For the text-containing cell, return its midpoint in (X, Y) coordinate format. 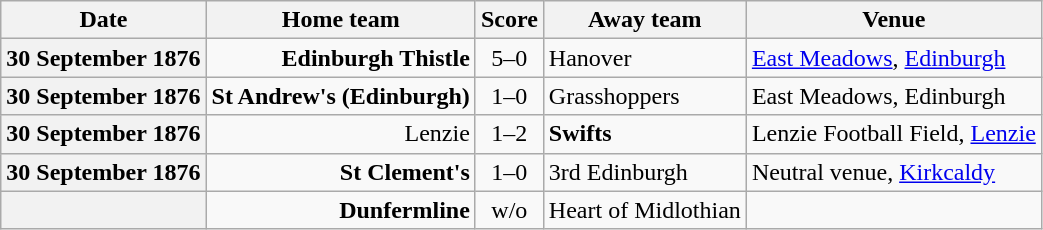
Score (509, 20)
5–0 (509, 58)
Away team (644, 20)
Swifts (644, 134)
Dunfermline (340, 210)
Hanover (644, 58)
1–2 (509, 134)
Home team (340, 20)
Neutral venue, Kirkcaldy (894, 172)
w/o (509, 210)
St Andrew's (Edinburgh) (340, 96)
Lenzie Football Field, Lenzie (894, 134)
3rd Edinburgh (644, 172)
Date (104, 20)
Venue (894, 20)
St Clement's (340, 172)
Lenzie (340, 134)
Edinburgh Thistle (340, 58)
Heart of Midlothian (644, 210)
Grasshoppers (644, 96)
